Output the (x, y) coordinate of the center of the cell containing the given text.  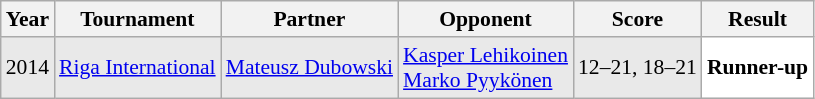
2014 (28, 68)
Result (758, 19)
Partner (310, 19)
12–21, 18–21 (638, 68)
Kasper Lehikoinen Marko Pyykönen (486, 68)
Mateusz Dubowski (310, 68)
Runner-up (758, 68)
Tournament (138, 19)
Year (28, 19)
Score (638, 19)
Opponent (486, 19)
Riga International (138, 68)
